Scan for the cell matching the given text and deliver its [x, y] coordinate at center. 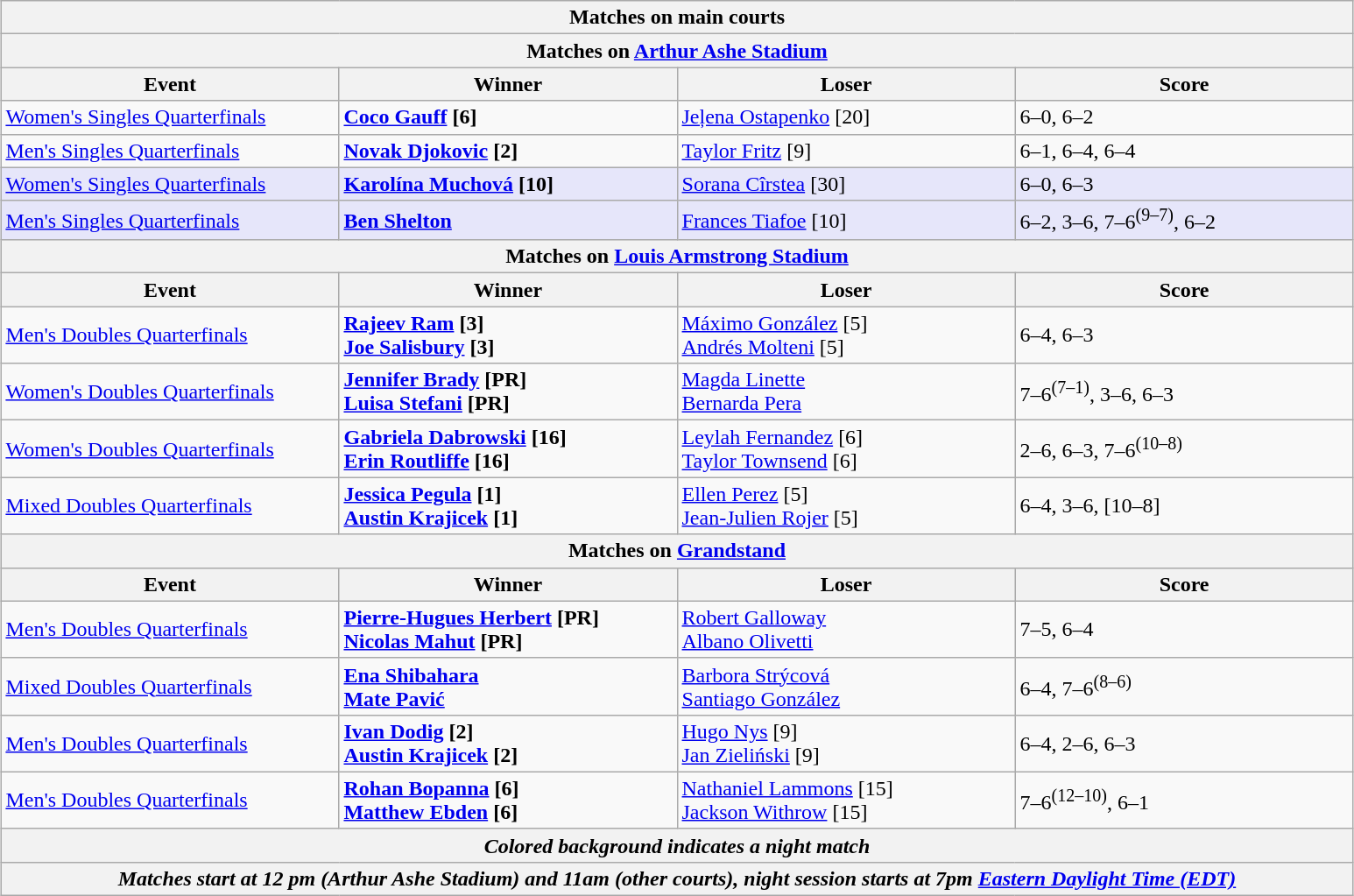
6–4, 6–3 [1184, 335]
Ivan Dodig [2] Austin Krajicek [2] [508, 743]
Gabriela Dabrowski [16] Erin Routliffe [16] [508, 448]
6–4, 2–6, 6–3 [1184, 743]
Matches on Louis Armstrong Stadium [677, 257]
Barbora Strýcová Santiago González [846, 687]
Matches on Grandstand [677, 551]
6–1, 6–4, 6–4 [1184, 151]
Jeļena Ostapenko [20] [846, 117]
Leylah Fernandez [6] Taylor Townsend [6] [846, 448]
Jennifer Brady [PR] Luisa Stefani [PR] [508, 392]
7–6(12–10), 6–1 [1184, 801]
Colored background indicates a night match [677, 845]
Novak Djokovic [2] [508, 151]
Karolína Muchová [10] [508, 184]
Rajeev Ram [3] Joe Salisbury [3] [508, 335]
6–0, 6–2 [1184, 117]
6–0, 6–3 [1184, 184]
Matches on Arthur Ashe Stadium [677, 51]
Frances Tiafoe [10] [846, 221]
Ena Shibahara Mate Pavić [508, 687]
Máximo González [5] Andrés Molteni [5] [846, 335]
Matches start at 12 pm (Arthur Ashe Stadium) and 11am (other courts), night session starts at 7pm Eastern Daylight Time (EDT) [677, 878]
Taylor Fritz [9] [846, 151]
Nathaniel Lammons [15] Jackson Withrow [15] [846, 801]
6–2, 3–6, 7–6(9–7), 6–2 [1184, 221]
6–4, 7–6(8–6) [1184, 687]
Ben Shelton [508, 221]
Coco Gauff [6] [508, 117]
Robert Galloway Albano Olivetti [846, 629]
6–4, 3–6, [10–8] [1184, 506]
Pierre-Hugues Herbert [PR] Nicolas Mahut [PR] [508, 629]
Ellen Perez [5] Jean-Julien Rojer [5] [846, 506]
Rohan Bopanna [6] Matthew Ebden [6] [508, 801]
Hugo Nys [9] Jan Zieliński [9] [846, 743]
Jessica Pegula [1] Austin Krajicek [1] [508, 506]
7–6(7–1), 3–6, 6–3 [1184, 392]
Matches on main courts [677, 18]
Sorana Cîrstea [30] [846, 184]
2–6, 6–3, 7–6(10–8) [1184, 448]
Magda Linette Bernarda Pera [846, 392]
7–5, 6–4 [1184, 629]
